Search for the cell housing the specified text and yield its [X, Y] center coordinate. 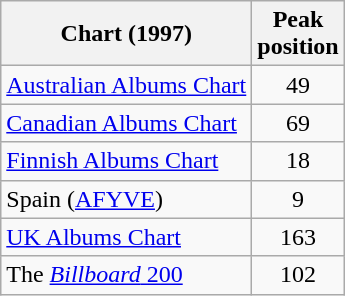
69 [298, 123]
49 [298, 85]
Spain (AFYVE) [126, 199]
UK Albums Chart [126, 237]
Chart (1997) [126, 34]
Finnish Albums Chart [126, 161]
102 [298, 275]
Canadian Albums Chart [126, 123]
Peakposition [298, 34]
163 [298, 237]
The Billboard 200 [126, 275]
9 [298, 199]
18 [298, 161]
Australian Albums Chart [126, 85]
